Identify which cell holds the provided text, then report its [X, Y] central coordinate. 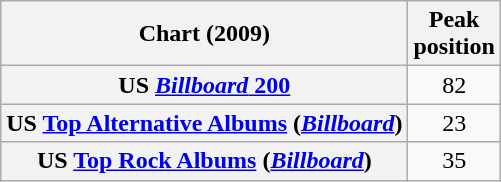
35 [454, 161]
US Top Rock Albums (Billboard) [204, 161]
Chart (2009) [204, 34]
23 [454, 123]
82 [454, 85]
US Billboard 200 [204, 85]
US Top Alternative Albums (Billboard) [204, 123]
Peak position [454, 34]
